Determine the [X, Y] coordinate at the center of the cell enclosing the given text.  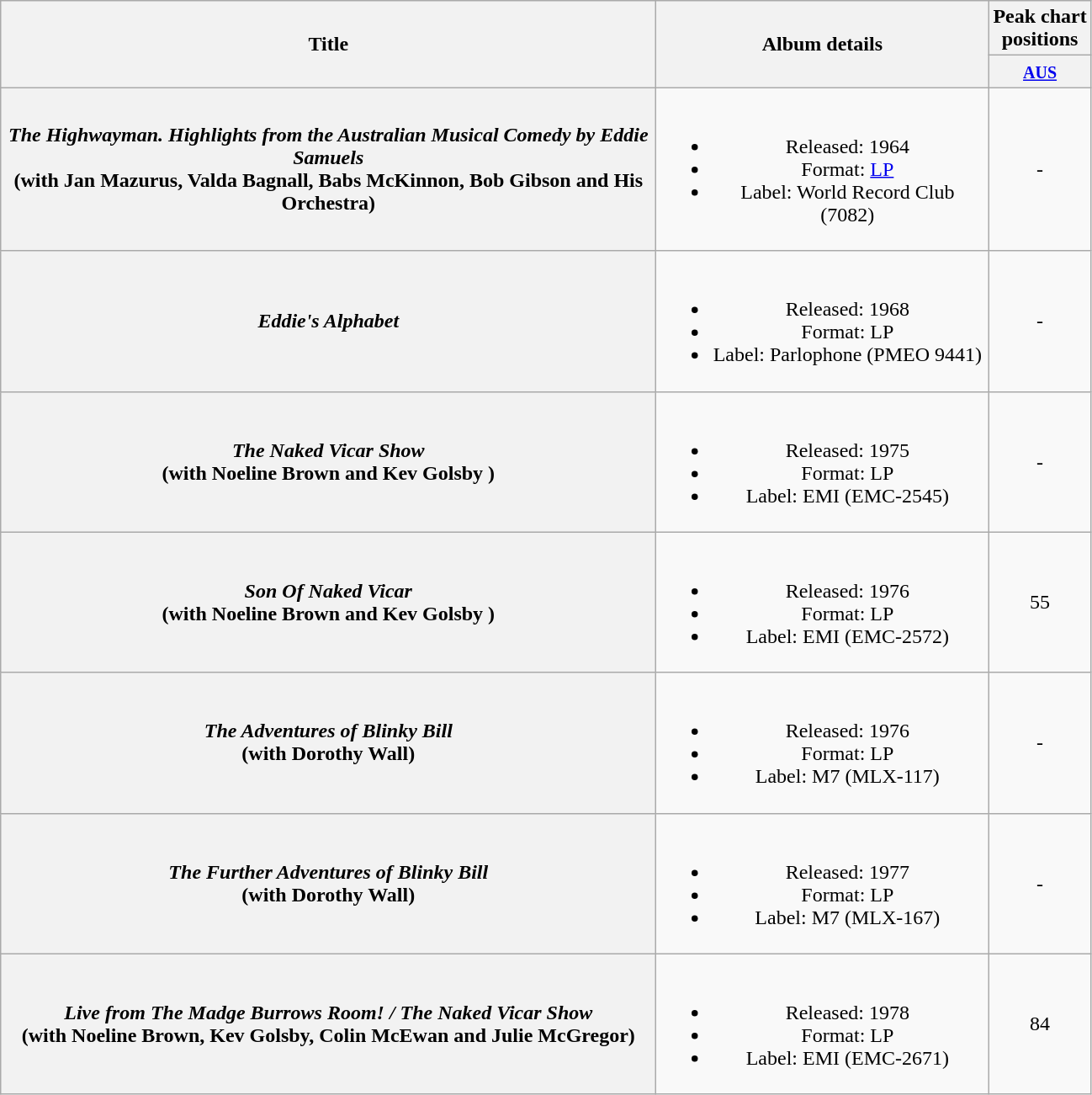
Released: 1977Format: LPLabel: M7 (MLX-167) [823, 884]
Released: 1976Format: LPLabel: EMI (EMC-2572) [823, 603]
55 [1040, 603]
Released: 1964Format: LPLabel: World Record Club (7082) [823, 169]
Released: 1968Format: LPLabel: Parlophone (PMEO 9441) [823, 322]
Peak chartpositions [1040, 29]
Title [328, 44]
Live from The Madge Burrows Room! / The Naked Vicar Show (with Noeline Brown, Kev Golsby, Colin McEwan and Julie McGregor) [328, 1023]
Son Of Naked Vicar (with Noeline Brown and Kev Golsby ) [328, 603]
Released: 1976Format: LPLabel: M7 (MLX-117) [823, 742]
The Further Adventures of Blinky Bill (with Dorothy Wall) [328, 884]
The Adventures of Blinky Bill (with Dorothy Wall) [328, 742]
AUS [1040, 72]
The Naked Vicar Show (with Noeline Brown and Kev Golsby ) [328, 461]
Released: 1978Format: LPLabel: EMI (EMC-2671) [823, 1023]
Eddie's Alphabet [328, 322]
Released: 1975Format: LPLabel: EMI (EMC-2545) [823, 461]
Album details [823, 44]
84 [1040, 1023]
